Identify which cell holds the provided text, then report its [X, Y] central coordinate. 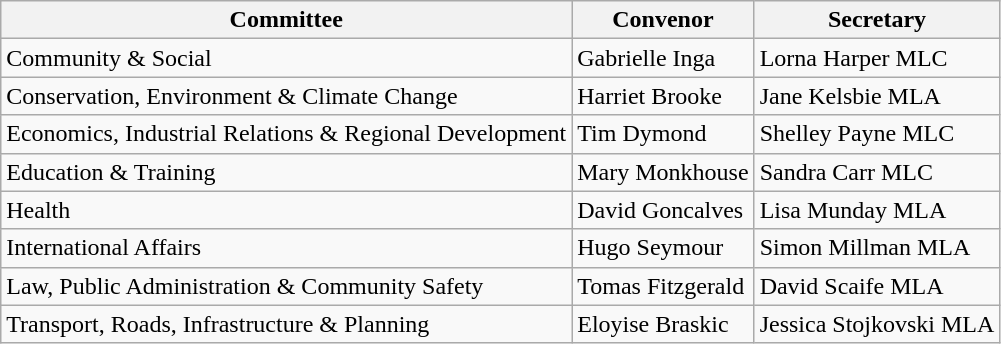
Eloyise Braskic [663, 324]
International Affairs [286, 248]
David Scaife MLA [877, 286]
Harriet Brooke [663, 96]
Transport, Roads, Infrastructure & Planning [286, 324]
Law, Public Administration & Community Safety [286, 286]
Mary Monkhouse [663, 172]
Jessica Stojkovski MLA [877, 324]
Gabrielle Inga [663, 58]
Education & Training [286, 172]
Sandra Carr MLC [877, 172]
Community & Social [286, 58]
Health [286, 210]
Convenor [663, 20]
Conservation, Environment & Climate Change [286, 96]
David Goncalves [663, 210]
Economics, Industrial Relations & Regional Development [286, 134]
Jane Kelsbie MLA [877, 96]
Tomas Fitzgerald [663, 286]
Secretary [877, 20]
Simon Millman MLA [877, 248]
Lorna Harper MLC [877, 58]
Lisa Munday MLA [877, 210]
Hugo Seymour [663, 248]
Shelley Payne MLC [877, 134]
Tim Dymond [663, 134]
Committee [286, 20]
